Provide the [x, y] coordinate of the cell's center where the given text is located.  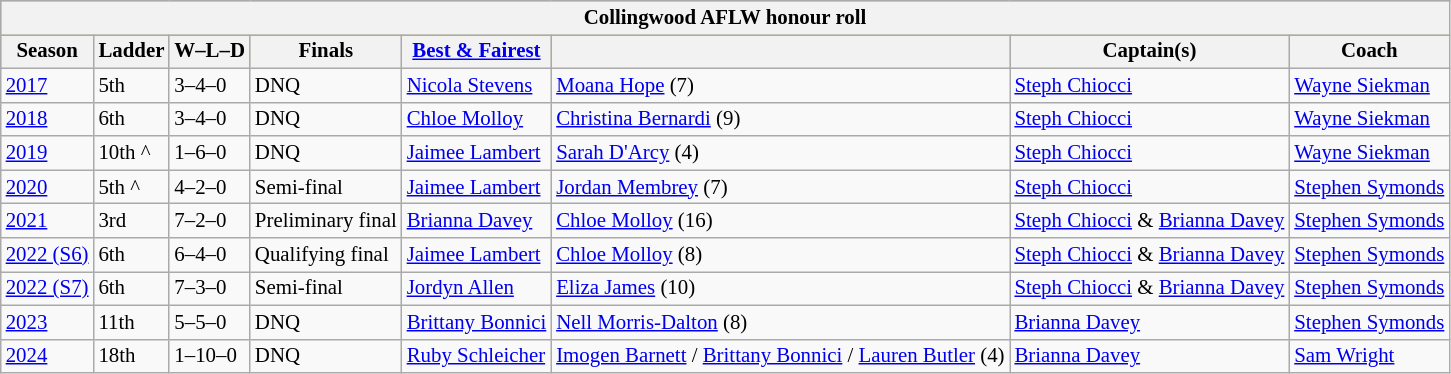
18th [131, 356]
2021 [48, 221]
2020 [48, 187]
Jordan Membrey (7) [780, 187]
5–5–0 [210, 322]
10th ^ [131, 153]
2017 [48, 85]
Moana Hope (7) [780, 85]
Nicola Stevens [476, 85]
5th ^ [131, 187]
W–L–D [210, 52]
Christina Bernardi (9) [780, 119]
5th [131, 85]
1–6–0 [210, 153]
Sam Wright [1369, 356]
Ruby Schleicher [476, 356]
2022 (S7) [48, 289]
3rd [131, 221]
2018 [48, 119]
4–2–0 [210, 187]
Best & Fairest [476, 52]
Chloe Molloy (16) [780, 221]
2023 [48, 322]
Qualifying final [326, 255]
Finals [326, 52]
Preliminary final [326, 221]
Brittany Bonnici [476, 322]
Eliza James (10) [780, 289]
Imogen Barnett / Brittany Bonnici / Lauren Butler (4) [780, 356]
Sarah D'Arcy (4) [780, 153]
Collingwood AFLW honour roll [726, 18]
11th [131, 322]
6–4–0 [210, 255]
Jordyn Allen [476, 289]
Chloe Molloy (8) [780, 255]
2022 (S6) [48, 255]
Season [48, 52]
Nell Morris-Dalton (8) [780, 322]
Chloe Molloy [476, 119]
1–10–0 [210, 356]
2019 [48, 153]
Captain(s) [1150, 52]
Coach [1369, 52]
2024 [48, 356]
7–3–0 [210, 289]
7–2–0 [210, 221]
Ladder [131, 52]
